Identify which cell holds the provided text, then report its (X, Y) central coordinate. 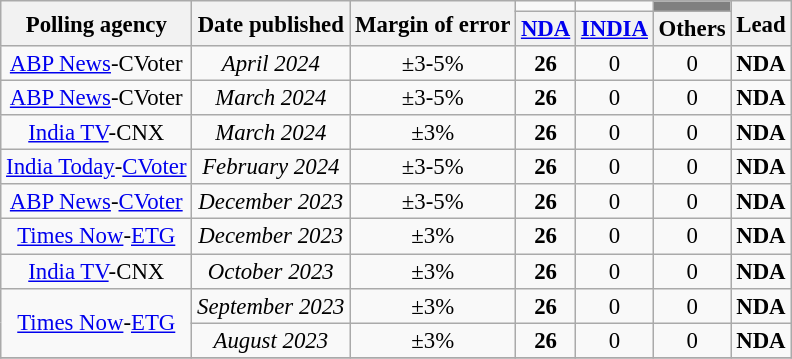
Margin of error (433, 24)
Date published (271, 24)
INDIA (615, 30)
February 2024 (271, 168)
September 2023 (271, 306)
India Today-CVoter (96, 168)
Polling agency (96, 24)
Lead (761, 24)
August 2023 (271, 340)
October 2023 (271, 272)
Others (692, 30)
April 2024 (271, 64)
